From the cell containing the given text, extract its center point as [X, Y] coordinate. 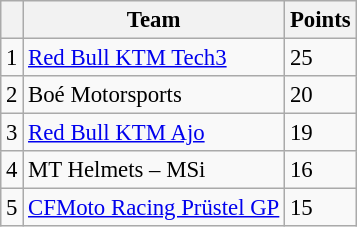
Team [154, 20]
Boé Motorsports [154, 95]
Red Bull KTM Ajo [154, 133]
2 [12, 95]
20 [320, 95]
Points [320, 20]
Red Bull KTM Tech3 [154, 58]
5 [12, 208]
3 [12, 133]
16 [320, 170]
15 [320, 208]
CFMoto Racing Prüstel GP [154, 208]
19 [320, 133]
4 [12, 170]
25 [320, 58]
1 [12, 58]
MT Helmets – MSi [154, 170]
